Capture the cell that displays the provided text and extract its [X, Y] central coordinate. 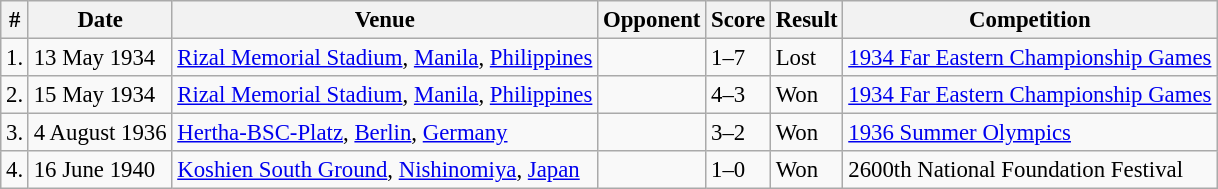
Score [738, 20]
4. [15, 170]
Date [100, 20]
Lost [806, 58]
3. [15, 133]
3–2 [738, 133]
16 June 1940 [100, 170]
4 August 1936 [100, 133]
15 May 1934 [100, 95]
2600th National Foundation Festival [1030, 170]
Competition [1030, 20]
Hertha-BSC-Platz, Berlin, Germany [385, 133]
1936 Summer Olympics [1030, 133]
4–3 [738, 95]
1. [15, 58]
1–7 [738, 58]
1–0 [738, 170]
Result [806, 20]
# [15, 20]
13 May 1934 [100, 58]
Koshien South Ground, Nishinomiya, Japan [385, 170]
Opponent [652, 20]
2. [15, 95]
Venue [385, 20]
